Pinpoint the cell where the given text exists, returning its (x, y) midpoint coordinate. 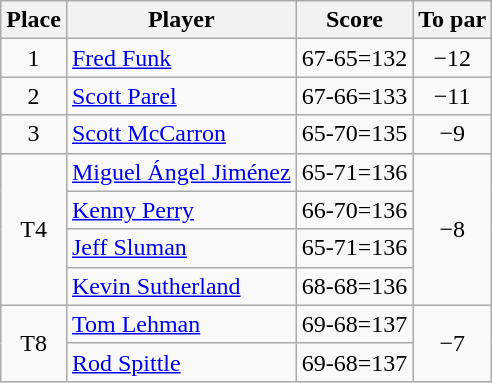
−12 (452, 58)
67-65=132 (354, 58)
Kenny Perry (181, 210)
68-68=136 (354, 286)
Player (181, 20)
Jeff Sluman (181, 248)
Fred Funk (181, 58)
−11 (452, 96)
2 (34, 96)
65-70=135 (354, 134)
Scott Parel (181, 96)
Place (34, 20)
To par (452, 20)
66-70=136 (354, 210)
T4 (34, 229)
−9 (452, 134)
Miguel Ángel Jiménez (181, 172)
−8 (452, 229)
Tom Lehman (181, 324)
Scott McCarron (181, 134)
Rod Spittle (181, 362)
T8 (34, 343)
−7 (452, 343)
67-66=133 (354, 96)
3 (34, 134)
Score (354, 20)
Kevin Sutherland (181, 286)
1 (34, 58)
